Pinpoint the cell where the given text exists, returning its [X, Y] midpoint coordinate. 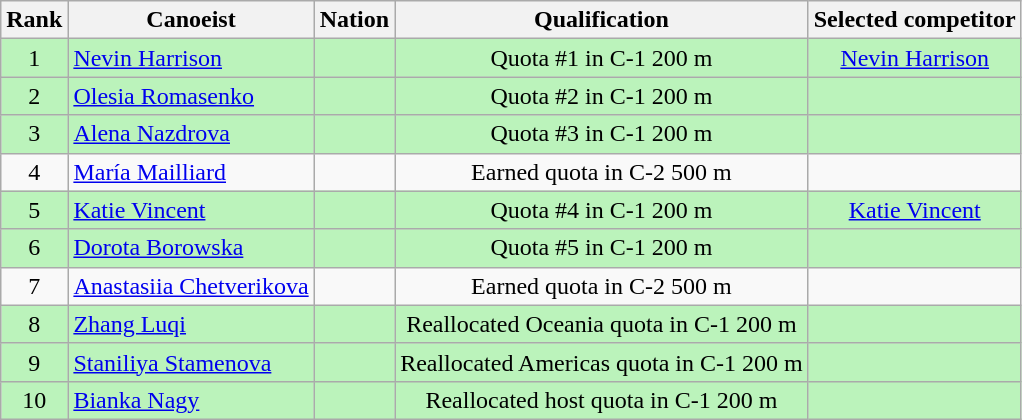
Quota #2 in C-1 200 m [602, 96]
Rank [34, 20]
Qualification [602, 20]
Dorota Borowska [191, 248]
Quota #4 in C-1 200 m [602, 210]
Staniliya Stamenova [191, 362]
7 [34, 286]
Quota #5 in C-1 200 m [602, 248]
8 [34, 324]
Canoeist [191, 20]
4 [34, 172]
Quota #1 in C-1 200 m [602, 58]
Reallocated Americas quota in C-1 200 m [602, 362]
9 [34, 362]
Alena Nazdrova [191, 134]
Reallocated Oceania quota in C-1 200 m [602, 324]
María Mailliard [191, 172]
Quota #3 in C-1 200 m [602, 134]
Nation [354, 20]
10 [34, 400]
6 [34, 248]
3 [34, 134]
Reallocated host quota in C-1 200 m [602, 400]
Anastasiia Chetverikova [191, 286]
Bianka Nagy [191, 400]
2 [34, 96]
Zhang Luqi [191, 324]
5 [34, 210]
Olesia Romasenko [191, 96]
1 [34, 58]
Selected competitor [914, 20]
